Return [X, Y] of the center of cell containing provided text 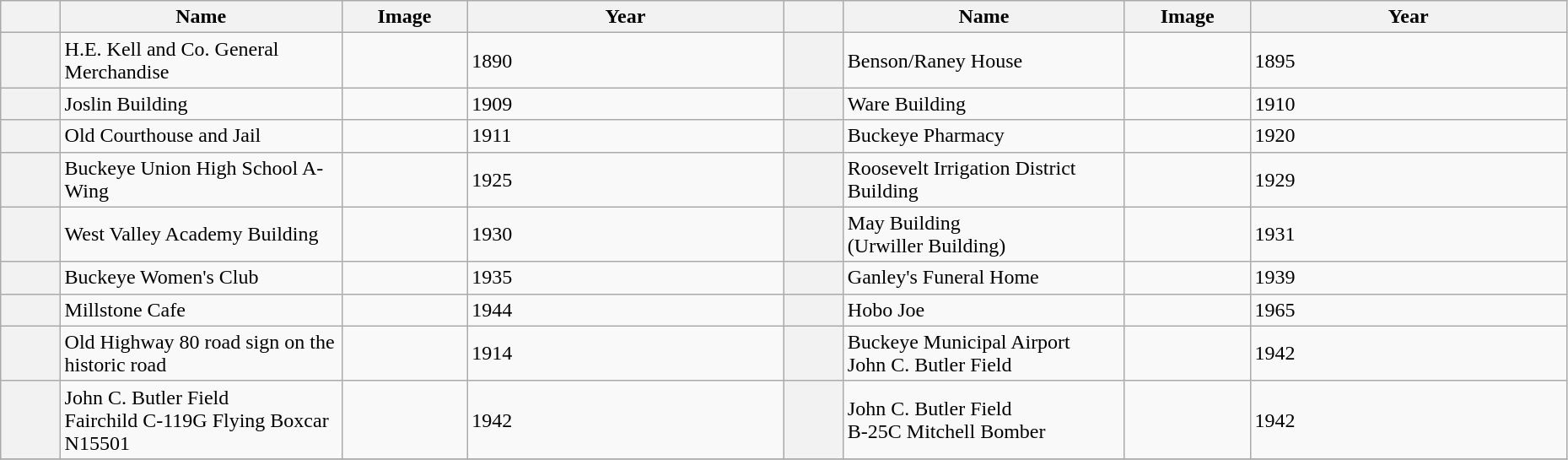
1890 [626, 61]
Millstone Cafe [201, 310]
Ware Building [983, 104]
1930 [626, 235]
1914 [626, 353]
John C. Butler FieldFairchild C-119G Flying Boxcar N15501 [201, 419]
1935 [626, 278]
1909 [626, 104]
Old Highway 80 road sign on the historic road [201, 353]
1965 [1409, 310]
Roosevelt Irrigation District Building [983, 179]
Buckeye Union High School A-Wing [201, 179]
West Valley Academy Building [201, 235]
Benson/Raney House [983, 61]
1931 [1409, 235]
Hobo Joe [983, 310]
1944 [626, 310]
1929 [1409, 179]
1925 [626, 179]
1920 [1409, 136]
1911 [626, 136]
John C. Butler FieldB-25C Mitchell Bomber [983, 419]
1910 [1409, 104]
Buckeye Municipal AirportJohn C. Butler Field [983, 353]
1895 [1409, 61]
Buckeye Women's Club [201, 278]
H.E. Kell and Co. General Merchandise [201, 61]
Joslin Building [201, 104]
May Building(Urwiller Building) [983, 235]
Buckeye Pharmacy [983, 136]
1939 [1409, 278]
Ganley's Funeral Home [983, 278]
Old Courthouse and Jail [201, 136]
